Return the (X, Y) coordinate for the center point of the cell that contains the specified text.  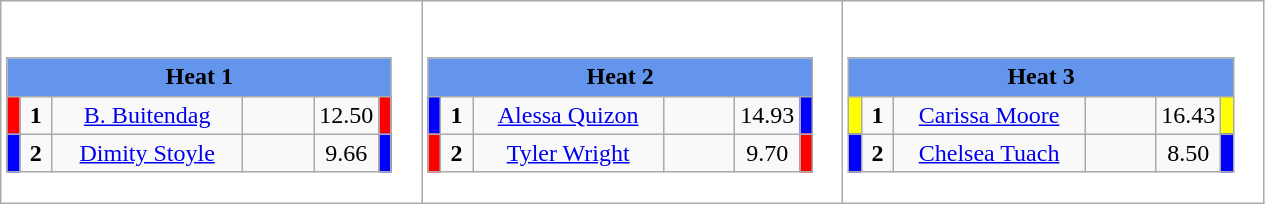
9.70 (768, 153)
Carissa Moore (990, 115)
Dimity Stoyle (148, 153)
Alessa Quizon (568, 115)
Heat 2 (620, 77)
Heat 1 (199, 77)
Heat 3 1 Carissa Moore 16.43 2 Chelsea Tuach 8.50 (1054, 102)
Heat 1 1 B. Buitendag 12.50 2 Dimity Stoyle 9.66 (212, 102)
16.43 (1188, 115)
Heat 2 1 Alessa Quizon 14.93 2 Tyler Wright 9.70 (632, 102)
8.50 (1188, 153)
Chelsea Tuach (990, 153)
12.50 (346, 115)
9.66 (346, 153)
Tyler Wright (568, 153)
14.93 (768, 115)
Heat 3 (1041, 77)
B. Buitendag (148, 115)
